Detect which cell encompasses the target text, then output its (x, y) center coordinate. 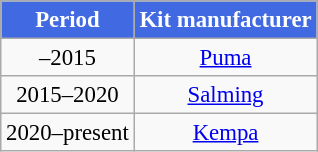
Kit manufacturer (226, 20)
Period (68, 20)
Kempa (226, 133)
2015–2020 (68, 95)
–2015 (68, 58)
2020–present (68, 133)
Puma (226, 58)
Salming (226, 95)
